Find where the given text appears and provide that cell's center as (x, y) coordinate. 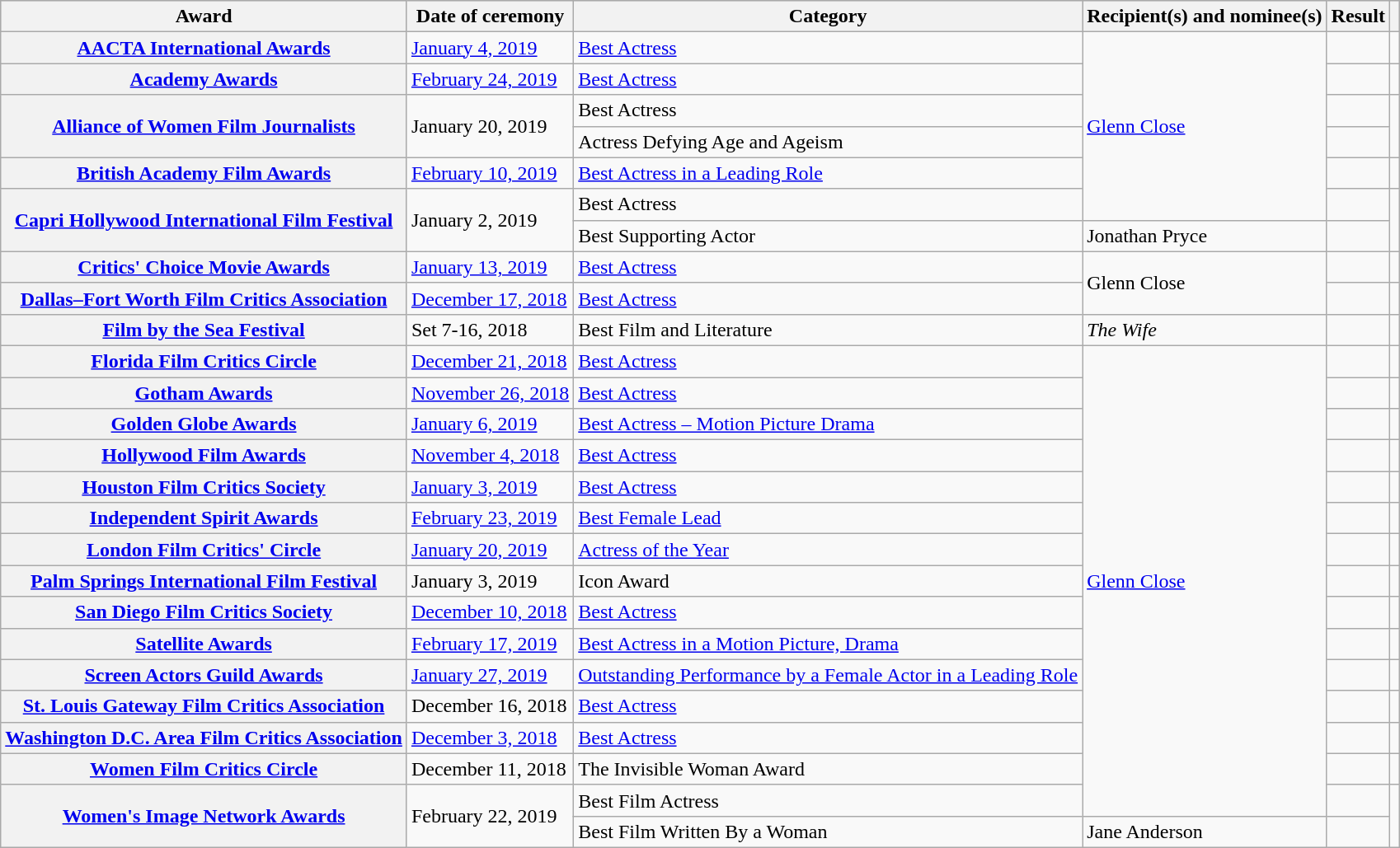
Film by the Sea Festival (204, 330)
Independent Spirit Awards (204, 518)
Award (204, 16)
December 21, 2018 (490, 361)
Recipient(s) and nominee(s) (1205, 16)
San Diego Film Critics Society (204, 612)
Palm Springs International Film Festival (204, 581)
The Wife (1205, 330)
Outstanding Performance by a Female Actor in a Leading Role (828, 675)
Dallas–Fort Worth Film Critics Association (204, 298)
February 10, 2019 (490, 173)
Capri Hollywood International Film Festival (204, 220)
Hollywood Film Awards (204, 456)
London Film Critics' Circle (204, 550)
Result (1358, 16)
Date of ceremony (490, 16)
January 27, 2019 (490, 675)
Critics' Choice Movie Awards (204, 267)
December 16, 2018 (490, 706)
Best Actress – Motion Picture Drama (828, 424)
December 11, 2018 (490, 769)
Best Supporting Actor (828, 236)
Icon Award (828, 581)
Best Film and Literature (828, 330)
Best Film Actress (828, 800)
February 22, 2019 (490, 816)
Best Female Lead (828, 518)
The Invisible Woman Award (828, 769)
January 4, 2019 (490, 48)
Washington D.C. Area Film Critics Association (204, 738)
Category (828, 16)
January 2, 2019 (490, 220)
Women's Image Network Awards (204, 816)
Actress Defying Age and Ageism (828, 142)
Alliance of Women Film Journalists (204, 126)
Screen Actors Guild Awards (204, 675)
Best Film Written By a Woman (828, 832)
Women Film Critics Circle (204, 769)
December 10, 2018 (490, 612)
Florida Film Critics Circle (204, 361)
February 23, 2019 (490, 518)
Jane Anderson (1205, 832)
January 6, 2019 (490, 424)
Gotham Awards (204, 393)
Actress of the Year (828, 550)
November 4, 2018 (490, 456)
St. Louis Gateway Film Critics Association (204, 706)
February 17, 2019 (490, 644)
Satellite Awards (204, 644)
December 17, 2018 (490, 298)
Set 7-16, 2018 (490, 330)
Jonathan Pryce (1205, 236)
Best Actress in a Motion Picture, Drama (828, 644)
Houston Film Critics Society (204, 487)
Golden Globe Awards (204, 424)
AACTA International Awards (204, 48)
British Academy Film Awards (204, 173)
November 26, 2018 (490, 393)
February 24, 2019 (490, 79)
Academy Awards (204, 79)
January 13, 2019 (490, 267)
Best Actress in a Leading Role (828, 173)
December 3, 2018 (490, 738)
